For the text-containing cell, return its midpoint in [X, Y] coordinate format. 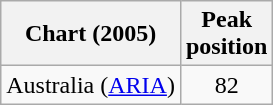
Peak position [226, 34]
82 [226, 85]
Chart (2005) [91, 34]
Australia (ARIA) [91, 85]
